From the cell containing the given text, extract its center point as (X, Y) coordinate. 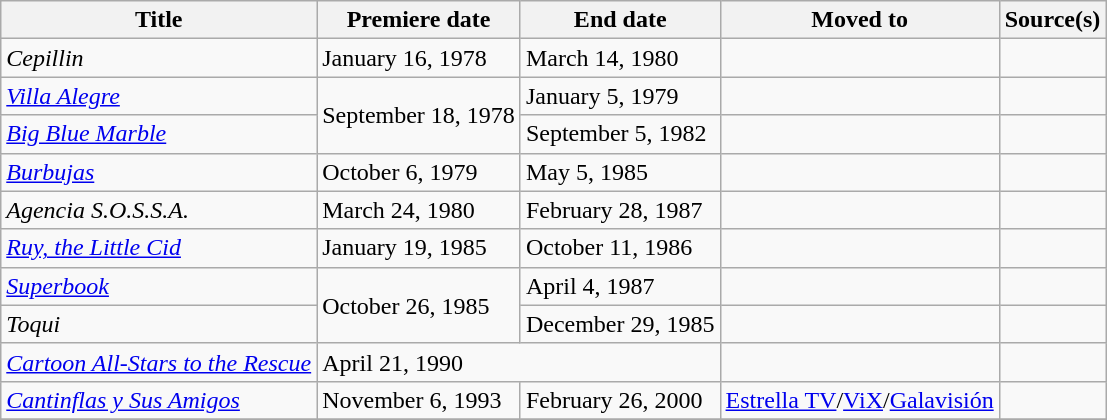
Burbujas (159, 172)
Toqui (159, 324)
November 6, 1993 (419, 400)
September 18, 1978 (419, 115)
January 19, 1985 (419, 248)
Cantinflas y Sus Amigos (159, 400)
January 5, 1979 (620, 96)
Premiere date (419, 20)
May 5, 1985 (620, 172)
Big Blue Marble (159, 134)
October 11, 1986 (620, 248)
Cartoon All-Stars to the Rescue (159, 362)
Source(s) (1052, 20)
Title (159, 20)
October 26, 1985 (419, 305)
February 26, 2000 (620, 400)
February 28, 1987 (620, 210)
January 16, 1978 (419, 58)
Estrella TV/ViX/Galavisión (860, 400)
Villa Alegre (159, 96)
September 5, 1982 (620, 134)
April 4, 1987 (620, 286)
Moved to (860, 20)
Cepillin (159, 58)
October 6, 1979 (419, 172)
Ruy, the Little Cid (159, 248)
End date (620, 20)
April 21, 1990 (518, 362)
Superbook (159, 286)
Agencia S.O.S.S.A. (159, 210)
March 14, 1980 (620, 58)
March 24, 1980 (419, 210)
December 29, 1985 (620, 324)
